Find where the given text appears and provide that cell's center as [x, y] coordinate. 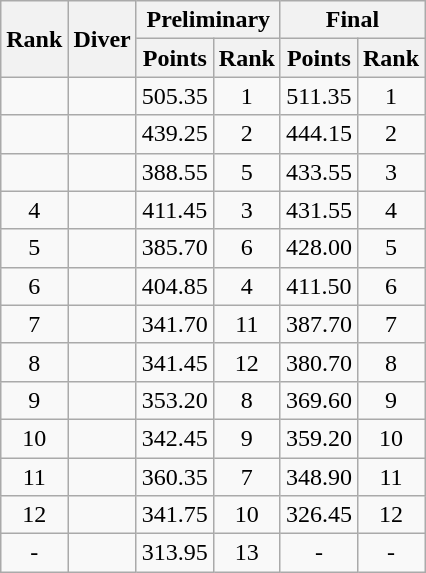
341.75 [174, 515]
431.55 [318, 210]
313.95 [174, 553]
326.45 [318, 515]
359.20 [318, 438]
505.35 [174, 96]
369.60 [318, 400]
360.35 [174, 477]
439.25 [174, 134]
511.35 [318, 96]
388.55 [174, 172]
444.15 [318, 134]
380.70 [318, 362]
385.70 [174, 248]
Diver [102, 39]
433.55 [318, 172]
13 [246, 553]
341.45 [174, 362]
353.20 [174, 400]
348.90 [318, 477]
341.70 [174, 324]
342.45 [174, 438]
411.45 [174, 210]
404.85 [174, 286]
Final [352, 20]
Preliminary [208, 20]
387.70 [318, 324]
411.50 [318, 286]
428.00 [318, 248]
